From the cell containing the given text, extract its center point as (X, Y) coordinate. 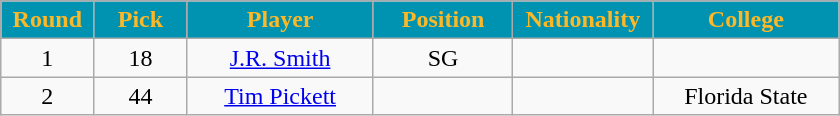
1 (48, 58)
Round (48, 20)
Pick (140, 20)
18 (140, 58)
J.R. Smith (280, 58)
Nationality (583, 20)
44 (140, 96)
College (746, 20)
Position (443, 20)
SG (443, 58)
2 (48, 96)
Florida State (746, 96)
Player (280, 20)
Tim Pickett (280, 96)
